Provide the [x, y] coordinate of the cell's center where the given text is located.  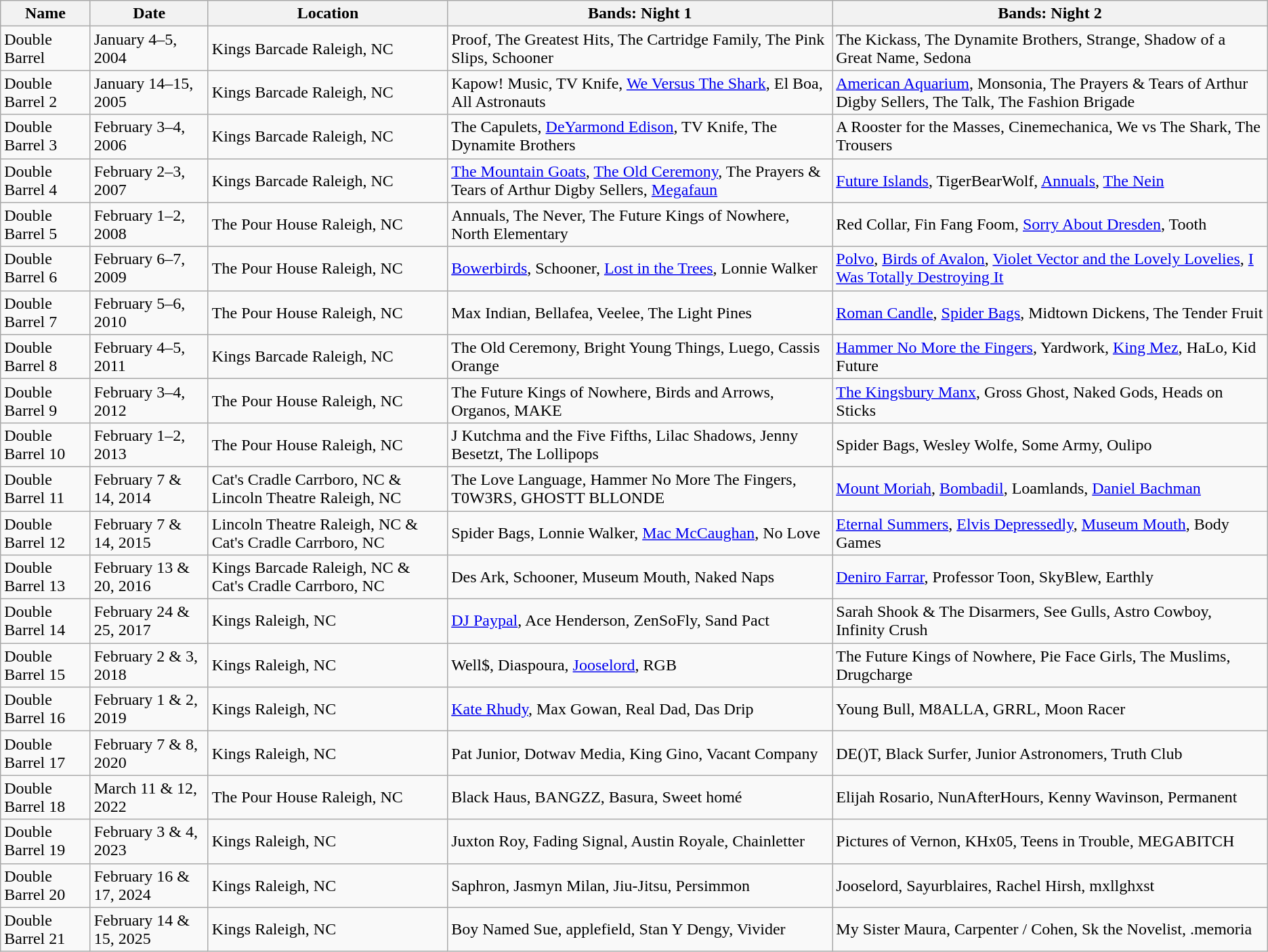
Well$, Diaspoura, Jooselord, RGB [640, 665]
Cat's Cradle Carrboro, NC & Lincoln Theatre Raleigh, NC [328, 489]
February 6–7, 2009 [149, 268]
DJ Paypal, Ace Henderson, ZenSoFly, Sand Pact [640, 622]
Lincoln Theatre Raleigh, NC & Cat's Cradle Carrboro, NC [328, 532]
February 4–5, 2011 [149, 356]
Double Barrel 19 [45, 841]
Double Barrel 4 [45, 180]
The Capulets, DeYarmond Edison, TV Knife, The Dynamite Brothers [640, 137]
Double Barrel 10 [45, 444]
January 4–5, 2004 [149, 49]
The Old Ceremony, Bright Young Things, Luego, Cassis Orange [640, 356]
Des Ark, Schooner, Museum Mouth, Naked Naps [640, 577]
Kings Barcade Raleigh, NC & Cat's Cradle Carrboro, NC [328, 577]
Bands: Night 2 [1050, 14]
February 7 & 8, 2020 [149, 753]
Double Barrel 17 [45, 753]
Double Barrel 8 [45, 356]
Double Barrel 11 [45, 489]
Deniro Farrar, Professor Toon, SkyBlew, Earthly [1050, 577]
The Kickass, The Dynamite Brothers, Strange, Shadow of a Great Name, Sedona [1050, 49]
February 7 & 14, 2015 [149, 532]
January 14–15, 2005 [149, 92]
Double Barrel 12 [45, 532]
Eternal Summers, Elvis Depressedly, Museum Mouth, Body Games [1050, 532]
Spider Bags, Wesley Wolfe, Some Army, Oulipo [1050, 444]
DE()T, Black Surfer, Junior Astronomers, Truth Club [1050, 753]
March 11 & 12, 2022 [149, 798]
Double Barrel 13 [45, 577]
Double Barrel 6 [45, 268]
Proof, The Greatest Hits, The Cartridge Family, The Pink Slips, Schooner [640, 49]
February 3–4, 2006 [149, 137]
J Kutchma and the Five Fifths, Lilac Shadows, Jenny Besetzt, The Lollipops [640, 444]
Black Haus, BANGZZ, Basura, Sweet homé [640, 798]
A Rooster for the Masses, Cinemechanica, We vs The Shark, The Trousers [1050, 137]
Hammer No More the Fingers, Yardwork, King Mez, HaLo, Kid Future [1050, 356]
Double Barrel 2 [45, 92]
February 7 & 14, 2014 [149, 489]
Polvo, Birds of Avalon, Violet Vector and the Lovely Lovelies, I Was Totally Destroying It [1050, 268]
Double Barrel 7 [45, 313]
The Future Kings of Nowhere, Birds and Arrows, Organos, MAKE [640, 401]
February 1–2, 2013 [149, 444]
The Mountain Goats, The Old Ceremony, The Prayers & Tears of Arthur Digby Sellers, Megafaun [640, 180]
My Sister Maura, Carpenter / Cohen, Sk the Novelist, .memoria [1050, 929]
February 2–3, 2007 [149, 180]
Double Barrel 9 [45, 401]
Pat Junior, Dotwav Media, King Gino, Vacant Company [640, 753]
Max Indian, Bellafea, Veelee, The Light Pines [640, 313]
Kate Rhudy, Max Gowan, Real Dad, Das Drip [640, 710]
Double Barrel 18 [45, 798]
Boy Named Sue, applefield, Stan Y Dengy, Vivider [640, 929]
February 14 & 15, 2025 [149, 929]
Double Barrel [45, 49]
February 3 & 4, 2023 [149, 841]
February 3–4, 2012 [149, 401]
Location [328, 14]
Roman Candle, Spider Bags, Midtown Dickens, The Tender Fruit [1050, 313]
Spider Bags, Lonnie Walker, Mac McCaughan, No Love [640, 532]
Name [45, 14]
American Aquarium, Monsonia, The Prayers & Tears of Arthur Digby Sellers, The Talk, The Fashion Brigade [1050, 92]
The Love Language, Hammer No More The Fingers, T0W3RS, GHOSTT BLLONDE [640, 489]
Annuals, The Never, The Future Kings of Nowhere, North Elementary [640, 225]
Saphron, Jasmyn Milan, Jiu-Jitsu, Persimmon [640, 886]
Double Barrel 21 [45, 929]
Sarah Shook & The Disarmers, See Gulls, Astro Cowboy, Infinity Crush [1050, 622]
Elijah Rosario, NunAfterHours, Kenny Wavinson, Permanent [1050, 798]
Double Barrel 14 [45, 622]
Double Barrel 15 [45, 665]
Double Barrel 20 [45, 886]
February 13 & 20, 2016 [149, 577]
Juxton Roy, Fading Signal, Austin Royale, Chainletter [640, 841]
Red Collar, Fin Fang Foom, Sorry About Dresden, Tooth [1050, 225]
Kapow! Music, TV Knife, We Versus The Shark, El Boa, All Astronauts [640, 92]
Mount Moriah, Bombadil, Loamlands, Daniel Bachman [1050, 489]
Future Islands, TigerBearWolf, Annuals, The Nein [1050, 180]
Double Barrel 5 [45, 225]
February 1–2, 2008 [149, 225]
February 24 & 25, 2017 [149, 622]
Young Bull, M8ALLA, GRRL, Moon Racer [1050, 710]
The Kingsbury Manx, Gross Ghost, Naked Gods, Heads on Sticks [1050, 401]
Bands: Night 1 [640, 14]
Jooselord, Sayurblaires, Rachel Hirsh, mxllghxst [1050, 886]
Bowerbirds, Schooner, Lost in the Trees, Lonnie Walker [640, 268]
February 1 & 2, 2019 [149, 710]
February 5–6, 2010 [149, 313]
Pictures of Vernon, KHx05, Teens in Trouble, MEGABITCH [1050, 841]
Double Barrel 3 [45, 137]
Date [149, 14]
February 2 & 3, 2018 [149, 665]
The Future Kings of Nowhere, Pie Face Girls, The Muslims, Drugcharge [1050, 665]
February 16 & 17, 2024 [149, 886]
Double Barrel 16 [45, 710]
